Find where the given text appears and provide that cell's center as [X, Y] coordinate. 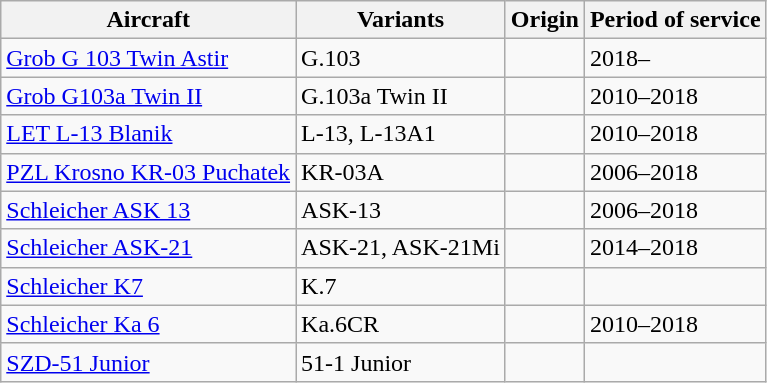
ASK-21, ASK-21Mi [401, 248]
Grob G 103 Twin Astir [148, 58]
Variants [401, 20]
L-13, L-13A1 [401, 134]
KR-03A [401, 172]
Schleicher ASK 13 [148, 210]
Ka.6CR [401, 324]
ASK-13 [401, 210]
LET L-13 Blanik [148, 134]
Origin [544, 20]
K.7 [401, 286]
Grob G103a Twin II [148, 96]
G.103a Twin II [401, 96]
SZD-51 Junior [148, 362]
Schleicher ASK-21 [148, 248]
2014–2018 [675, 248]
51-1 Junior [401, 362]
Period of service [675, 20]
PZL Krosno KR-03 Puchatek [148, 172]
Schleicher Ka 6 [148, 324]
2018– [675, 58]
Schleicher K7 [148, 286]
G.103 [401, 58]
Aircraft [148, 20]
